Detect which cell encompasses the target text, then output its [x, y] center coordinate. 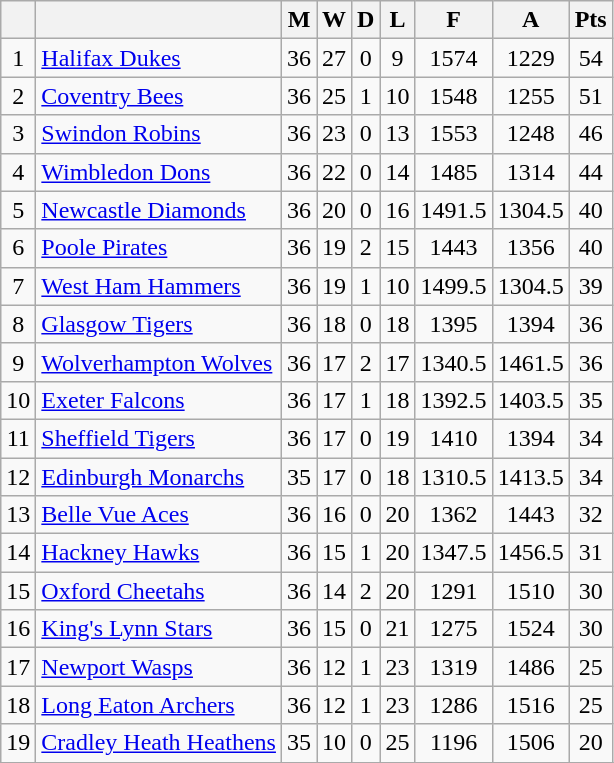
51 [590, 96]
D [366, 20]
1485 [454, 172]
11 [18, 438]
Exeter Falcons [159, 400]
1314 [530, 172]
1548 [454, 96]
M [298, 20]
4 [18, 172]
1403.5 [530, 400]
32 [590, 515]
A [530, 20]
22 [334, 172]
5 [18, 210]
1248 [530, 134]
West Ham Hammers [159, 286]
3 [18, 134]
21 [398, 629]
Wimbledon Dons [159, 172]
1506 [530, 743]
1524 [530, 629]
Halifax Dukes [159, 58]
Sheffield Tigers [159, 438]
31 [590, 553]
Coventry Bees [159, 96]
1196 [454, 743]
54 [590, 58]
Edinburgh Monarchs [159, 477]
Oxford Cheetahs [159, 591]
Newport Wasps [159, 667]
1291 [454, 591]
Glasgow Tigers [159, 324]
8 [18, 324]
39 [590, 286]
1275 [454, 629]
1461.5 [530, 362]
1574 [454, 58]
Cradley Heath Heathens [159, 743]
1510 [530, 591]
46 [590, 134]
1491.5 [454, 210]
1413.5 [530, 477]
Long Eaton Archers [159, 705]
1286 [454, 705]
1392.5 [454, 400]
1362 [454, 515]
1356 [530, 248]
27 [334, 58]
F [454, 20]
7 [18, 286]
King's Lynn Stars [159, 629]
1255 [530, 96]
L [398, 20]
6 [18, 248]
Belle Vue Aces [159, 515]
44 [590, 172]
1319 [454, 667]
1229 [530, 58]
1310.5 [454, 477]
Hackney Hawks [159, 553]
1340.5 [454, 362]
1516 [530, 705]
1499.5 [454, 286]
Newcastle Diamonds [159, 210]
Poole Pirates [159, 248]
1347.5 [454, 553]
Swindon Robins [159, 134]
1410 [454, 438]
Pts [590, 20]
1395 [454, 324]
Wolverhampton Wolves [159, 362]
1456.5 [530, 553]
1486 [530, 667]
1553 [454, 134]
W [334, 20]
